Locate the cell with the specified text and output its [X, Y] center coordinate. 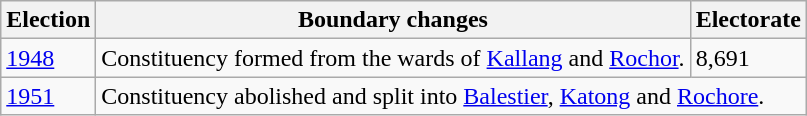
Constituency abolished and split into Balestier, Katong and Rochore. [452, 96]
8,691 [748, 58]
Electorate [748, 20]
Election [48, 20]
1948 [48, 58]
Constituency formed from the wards of Kallang and Rochor. [393, 58]
Boundary changes [393, 20]
1951 [48, 96]
